Identify which cell holds the provided text, then report its [x, y] central coordinate. 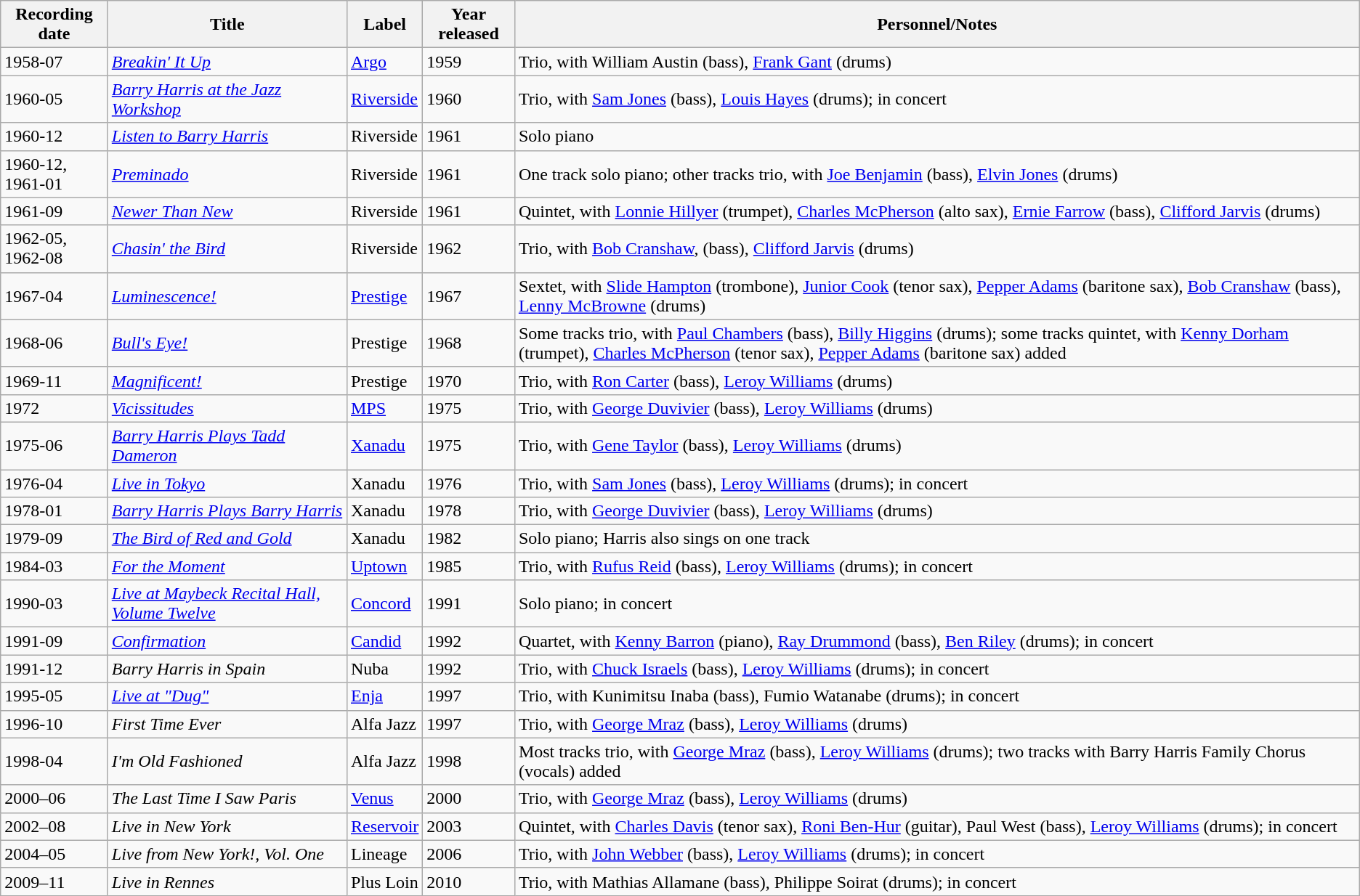
Live from New York!, Vol. One [227, 854]
1991 [469, 604]
1960-05 [54, 99]
Trio, with Gene Taylor (bass), Leroy Williams (drums) [937, 446]
Title [227, 25]
Newer Than New [227, 211]
1984-03 [54, 566]
1960-12, 1961-01 [54, 174]
Plus Loin [384, 881]
Live in Tokyo [227, 483]
The Last Time I Saw Paris [227, 799]
Barry Harris Plays Tadd Dameron [227, 446]
1960-12 [54, 137]
Enja [384, 696]
Live in New York [227, 826]
Luminescence! [227, 296]
Recording date [54, 25]
Preminado [227, 174]
Magnificent! [227, 380]
1998 [469, 761]
Candid [384, 641]
1961-09 [54, 211]
1976-04 [54, 483]
Venus [384, 799]
1979-09 [54, 539]
2003 [469, 826]
Barry Harris Plays Barry Harris [227, 511]
Trio, with Kunimitsu Inaba (bass), Fumio Watanabe (drums); in concert [937, 696]
Solo piano; Harris also sings on one track [937, 539]
2009–11 [54, 881]
1991-12 [54, 669]
Live at Maybeck Recital Hall, Volume Twelve [227, 604]
1996-10 [54, 724]
1990-03 [54, 604]
Reservoir [384, 826]
1970 [469, 380]
Trio, with Sam Jones (bass), Louis Hayes (drums); in concert [937, 99]
Quintet, with Lonnie Hillyer (trumpet), Charles McPherson (alto sax), Ernie Farrow (bass), Clifford Jarvis (drums) [937, 211]
1991-09 [54, 641]
1995-05 [54, 696]
1998-04 [54, 761]
Trio, with John Webber (bass), Leroy Williams (drums); in concert [937, 854]
Year released [469, 25]
Sextet, with Slide Hampton (trombone), Junior Cook (tenor sax), Pepper Adams (baritone sax), Bob Cranshaw (bass), Lenny McBrowne (drums) [937, 296]
Live at "Dug" [227, 696]
1967-04 [54, 296]
Lineage [384, 854]
Label [384, 25]
2000–06 [54, 799]
1975-06 [54, 446]
1959 [469, 62]
Trio, with Ron Carter (bass), Leroy Williams (drums) [937, 380]
Barry Harris in Spain [227, 669]
Trio, with Chuck Israels (bass), Leroy Williams (drums); in concert [937, 669]
1985 [469, 566]
1982 [469, 539]
Quartet, with Kenny Barron (piano), Ray Drummond (bass), Ben Riley (drums); in concert [937, 641]
I'm Old Fashioned [227, 761]
Solo piano; in concert [937, 604]
Bull's Eye! [227, 343]
Personnel/Notes [937, 25]
Trio, with Sam Jones (bass), Leroy Williams (drums); in concert [937, 483]
1960 [469, 99]
1978-01 [54, 511]
Nuba [384, 669]
2010 [469, 881]
MPS [384, 408]
1969-11 [54, 380]
1967 [469, 296]
First Time Ever [227, 724]
Chasin' the Bird [227, 248]
The Bird of Red and Gold [227, 539]
Listen to Barry Harris [227, 137]
1968-06 [54, 343]
2006 [469, 854]
1978 [469, 511]
2002–08 [54, 826]
Trio, with Rufus Reid (bass), Leroy Williams (drums); in concert [937, 566]
1968 [469, 343]
Concord [384, 604]
Trio, with William Austin (bass), Frank Gant (drums) [937, 62]
Most tracks trio, with George Mraz (bass), Leroy Williams (drums); two tracks with Barry Harris Family Chorus (vocals) added [937, 761]
One track solo piano; other tracks trio, with Joe Benjamin (bass), Elvin Jones (drums) [937, 174]
Vicissitudes [227, 408]
For the Moment [227, 566]
Breakin' It Up [227, 62]
Live in Rennes [227, 881]
2004–05 [54, 854]
Confirmation [227, 641]
Solo piano [937, 137]
2000 [469, 799]
Uptown [384, 566]
Quintet, with Charles Davis (tenor sax), Roni Ben-Hur (guitar), Paul West (bass), Leroy Williams (drums); in concert [937, 826]
1958-07 [54, 62]
1962 [469, 248]
Argo [384, 62]
1962-05, 1962-08 [54, 248]
Barry Harris at the Jazz Workshop [227, 99]
Trio, with Bob Cranshaw, (bass), Clifford Jarvis (drums) [937, 248]
1976 [469, 483]
1972 [54, 408]
Trio, with Mathias Allamane (bass), Philippe Soirat (drums); in concert [937, 881]
